For the text-containing cell, return its midpoint in [x, y] coordinate format. 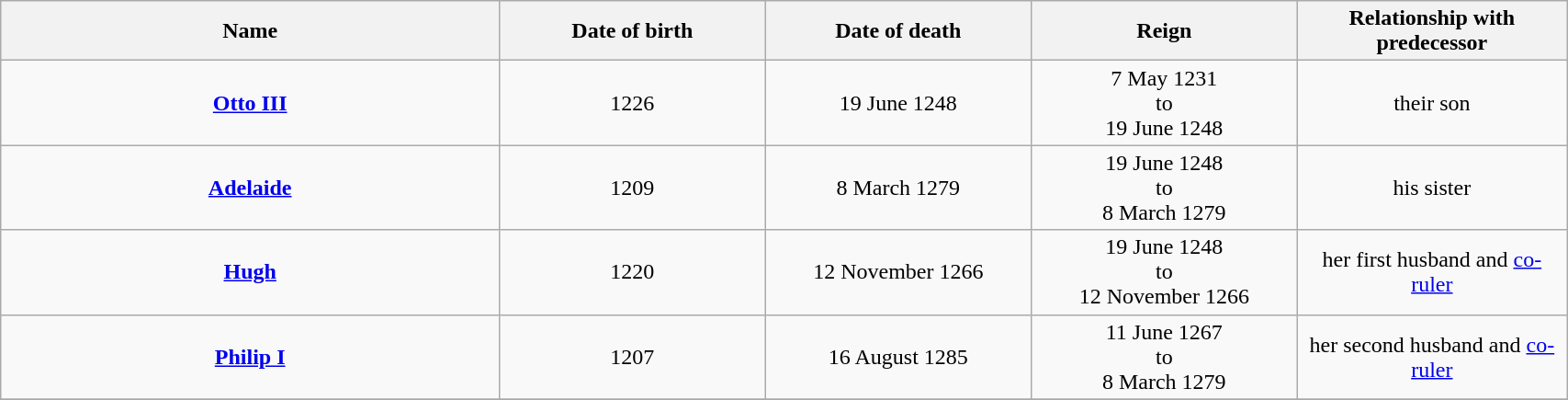
8 March 1279 [898, 188]
their son [1432, 103]
his sister [1432, 188]
1226 [633, 103]
16 August 1285 [898, 357]
11 June 1267to8 March 1279 [1165, 357]
her second husband and co-ruler [1432, 357]
19 June 1248to8 March 1279 [1165, 188]
1207 [633, 357]
Philip I [250, 357]
Date of death [898, 31]
Hugh [250, 272]
Date of birth [633, 31]
12 November 1266 [898, 272]
Name [250, 31]
Relationship with predecessor [1432, 31]
Adelaide [250, 188]
1209 [633, 188]
1220 [633, 272]
her first husband and co-ruler [1432, 272]
Reign [1165, 31]
19 June 1248 [898, 103]
19 June 1248to12 November 1266 [1165, 272]
7 May 1231to19 June 1248 [1165, 103]
Otto III [250, 103]
